Provide the (x, y) coordinate of the cell's center where the given text is located.  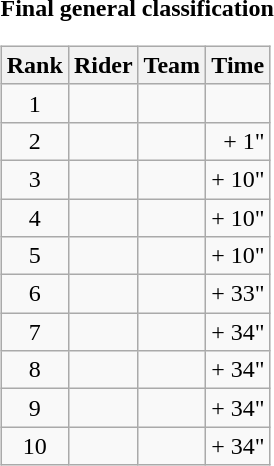
3 (34, 179)
+ 33" (238, 294)
7 (34, 332)
6 (34, 294)
+ 1" (238, 141)
5 (34, 256)
1 (34, 103)
8 (34, 370)
10 (34, 446)
Team (172, 65)
Rank (34, 65)
Rider (103, 65)
Time (238, 65)
2 (34, 141)
9 (34, 408)
4 (34, 217)
